Scan for the cell matching the given text and deliver its [x, y] coordinate at center. 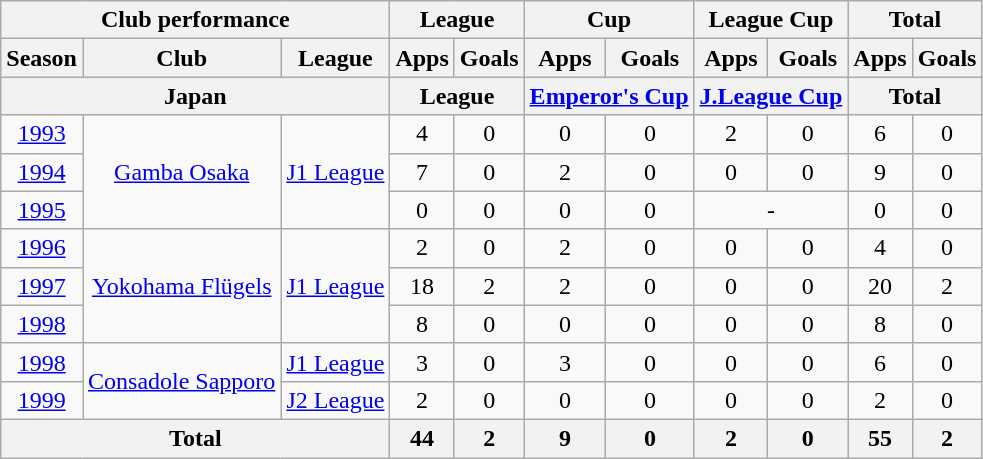
1994 [42, 172]
1996 [42, 248]
Consadole Sapporo [181, 381]
55 [880, 438]
League Cup [771, 20]
Japan [196, 96]
18 [422, 286]
1993 [42, 134]
J.League Cup [771, 96]
Season [42, 58]
1997 [42, 286]
44 [422, 438]
Cup [609, 20]
20 [880, 286]
- [771, 210]
Club [181, 58]
Gamba Osaka [181, 172]
1995 [42, 210]
Club performance [196, 20]
Yokohama Flügels [181, 286]
J2 League [336, 400]
Emperor's Cup [609, 96]
1999 [42, 400]
7 [422, 172]
